Find where the given text appears and provide that cell's center as (x, y) coordinate. 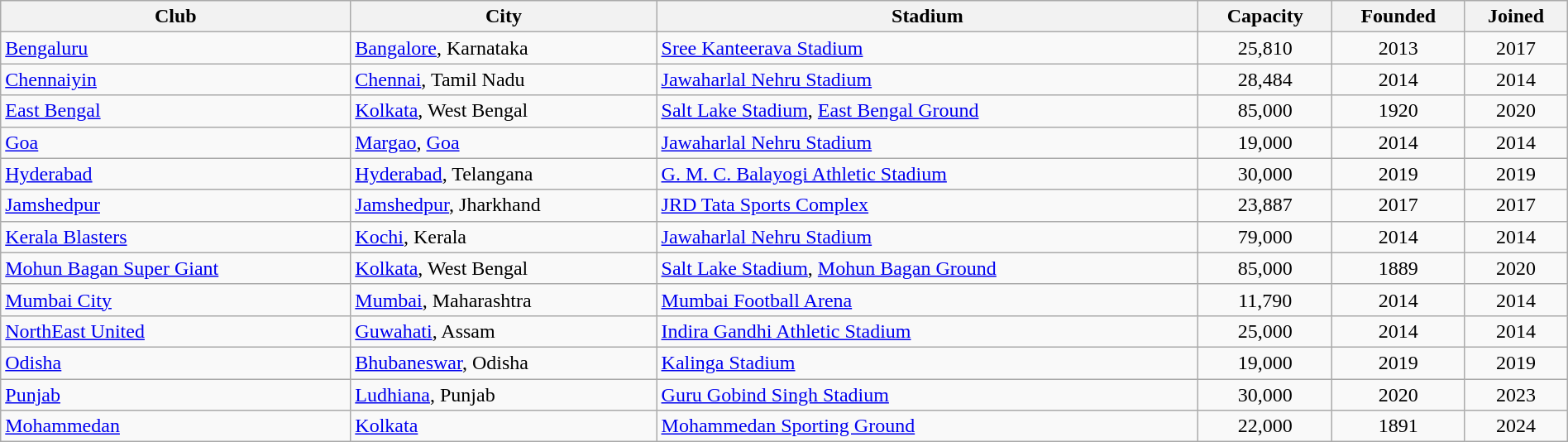
2013 (1398, 48)
G. M. C. Balayogi Athletic Stadium (928, 174)
79,000 (1265, 237)
City (504, 17)
Hyderabad, Telangana (504, 174)
Founded (1398, 17)
1891 (1398, 426)
Bhubaneswar, Odisha (504, 363)
Odisha (175, 363)
Stadium (928, 17)
11,790 (1265, 300)
2024 (1516, 426)
Guwahati, Assam (504, 331)
25,000 (1265, 331)
JRD Tata Sports Complex (928, 205)
1920 (1398, 111)
Capacity (1265, 17)
NorthEast United (175, 331)
Mumbai Football Arena (928, 300)
Mumbai City (175, 300)
Kochi, Kerala (504, 237)
East Bengal (175, 111)
Punjab (175, 395)
Indira Gandhi Athletic Stadium (928, 331)
Bengaluru (175, 48)
Salt Lake Stadium, Mohun Bagan Ground (928, 268)
Jamshedpur, Jharkhand (504, 205)
Chennaiyin (175, 79)
Bangalore, Karnataka (504, 48)
Kalinga Stadium (928, 363)
Margao, Goa (504, 142)
Ludhiana, Punjab (504, 395)
Club (175, 17)
Salt Lake Stadium, East Bengal Ground (928, 111)
Hyderabad (175, 174)
Mohammedan (175, 426)
Guru Gobind Singh Stadium (928, 395)
Mumbai, Maharashtra (504, 300)
Joined (1516, 17)
Chennai, Tamil Nadu (504, 79)
Sree Kanteerava Stadium (928, 48)
Kolkata (504, 426)
25,810 (1265, 48)
28,484 (1265, 79)
Mohammedan Sporting Ground (928, 426)
2023 (1516, 395)
Mohun Bagan Super Giant (175, 268)
22,000 (1265, 426)
1889 (1398, 268)
Goa (175, 142)
Jamshedpur (175, 205)
23,887 (1265, 205)
Kerala Blasters (175, 237)
